Scan for the cell matching the given text and deliver its (X, Y) coordinate at center. 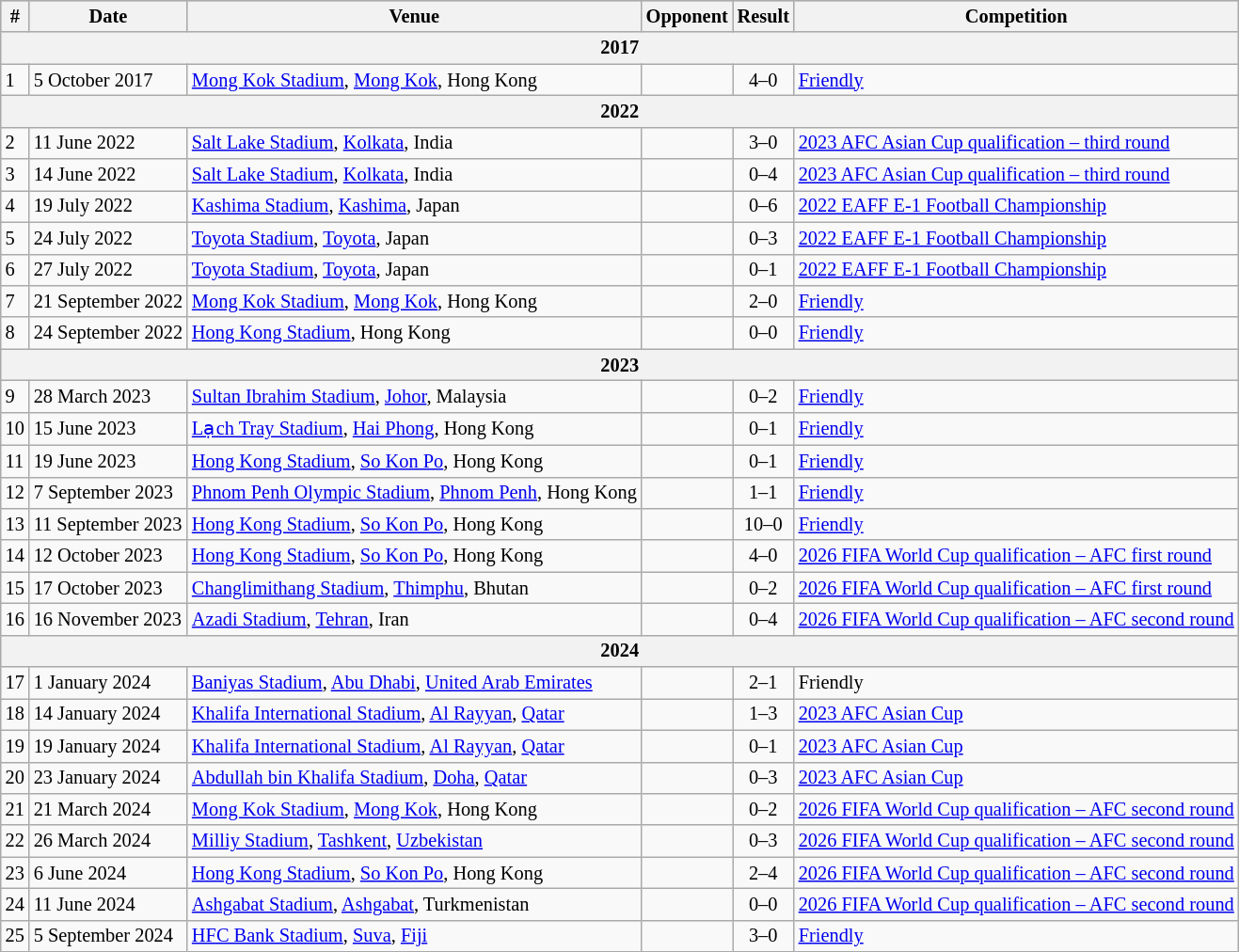
14 June 2022 (108, 175)
2–1 (764, 683)
Baniyas Stadium, Abu Dhabi, United Arab Emirates (414, 683)
19 June 2023 (108, 461)
1–1 (764, 493)
26 March 2024 (108, 841)
16 (15, 619)
0–6 (764, 206)
2–0 (764, 301)
6 (15, 270)
15 (15, 588)
22 (15, 841)
28 March 2023 (108, 396)
23 (15, 873)
Lạch Tray Stadium, Hai Phong, Hong Kong (414, 429)
# (15, 16)
1 (15, 80)
7 September 2023 (108, 493)
2024 (620, 651)
19 (15, 746)
2022 (620, 111)
21 September 2022 (108, 301)
Competition (1016, 16)
5 October 2017 (108, 80)
20 (15, 778)
1–3 (764, 714)
2 (15, 143)
6 June 2024 (108, 873)
16 November 2023 (108, 619)
11 June 2024 (108, 904)
1 January 2024 (108, 683)
Sultan Ibrahim Stadium, Johor, Malaysia (414, 396)
2–4 (764, 873)
Opponent (687, 16)
17 (15, 683)
15 June 2023 (108, 429)
5 (15, 238)
24 (15, 904)
11 (15, 461)
Hong Kong Stadium, Hong Kong (414, 333)
21 (15, 809)
Changlimithang Stadium, Thimphu, Bhutan (414, 588)
18 (15, 714)
24 September 2022 (108, 333)
11 June 2022 (108, 143)
Ashgabat Stadium, Ashgabat, Turkmenistan (414, 904)
2017 (620, 48)
Kashima Stadium, Kashima, Japan (414, 206)
2023 (620, 365)
Azadi Stadium, Tehran, Iran (414, 619)
12 (15, 493)
24 July 2022 (108, 238)
19 January 2024 (108, 746)
Venue (414, 16)
19 July 2022 (108, 206)
5 September 2024 (108, 936)
23 January 2024 (108, 778)
13 (15, 524)
10–0 (764, 524)
Abdullah bin Khalifa Stadium, Doha, Qatar (414, 778)
25 (15, 936)
9 (15, 396)
14 (15, 556)
8 (15, 333)
14 January 2024 (108, 714)
11 September 2023 (108, 524)
10 (15, 429)
27 July 2022 (108, 270)
Phnom Penh Olympic Stadium, Phnom Penh, Hong Kong (414, 493)
3 (15, 175)
12 October 2023 (108, 556)
HFC Bank Stadium, Suva, Fiji (414, 936)
4 (15, 206)
Date (108, 16)
17 October 2023 (108, 588)
Milliy Stadium, Tashkent, Uzbekistan (414, 841)
7 (15, 301)
21 March 2024 (108, 809)
Result (764, 16)
